Provide the [X, Y] coordinate of the cell's center where the given text is located.  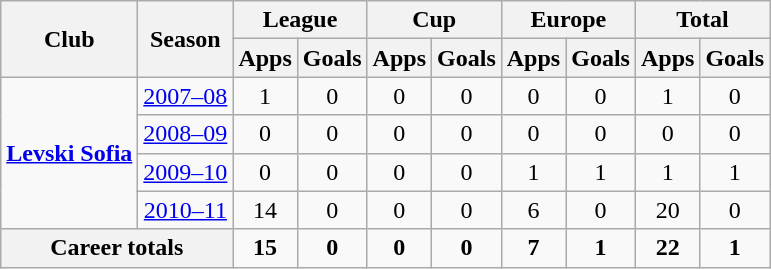
Club [70, 39]
2007–08 [186, 96]
7 [533, 248]
Europe [568, 20]
Cup [434, 20]
2009–10 [186, 172]
20 [667, 210]
Total [702, 20]
6 [533, 210]
Career totals [117, 248]
2008–09 [186, 134]
2010–11 [186, 210]
22 [667, 248]
Season [186, 39]
League [300, 20]
Levski Sofia [70, 153]
15 [265, 248]
14 [265, 210]
